From the cell containing the given text, extract its center point as (X, Y) coordinate. 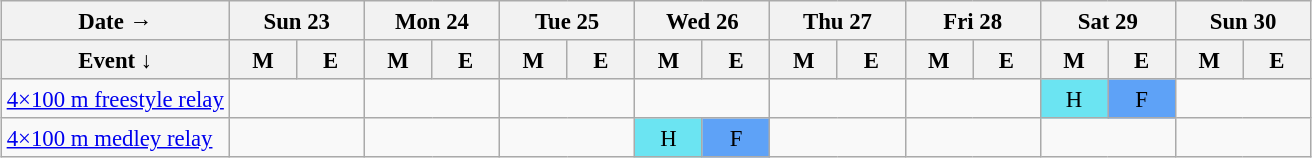
Sat 29 (1108, 20)
Date → (115, 20)
Fri 28 (972, 20)
Sun 23 (296, 20)
Sun 30 (1242, 20)
Wed 26 (702, 20)
Event ↓ (115, 60)
Mon 24 (432, 20)
Thu 27 (838, 20)
4×100 m medley relay (115, 138)
4×100 m freestyle relay (115, 98)
Tue 25 (568, 20)
